Locate the cell with the specified text and output its [x, y] center coordinate. 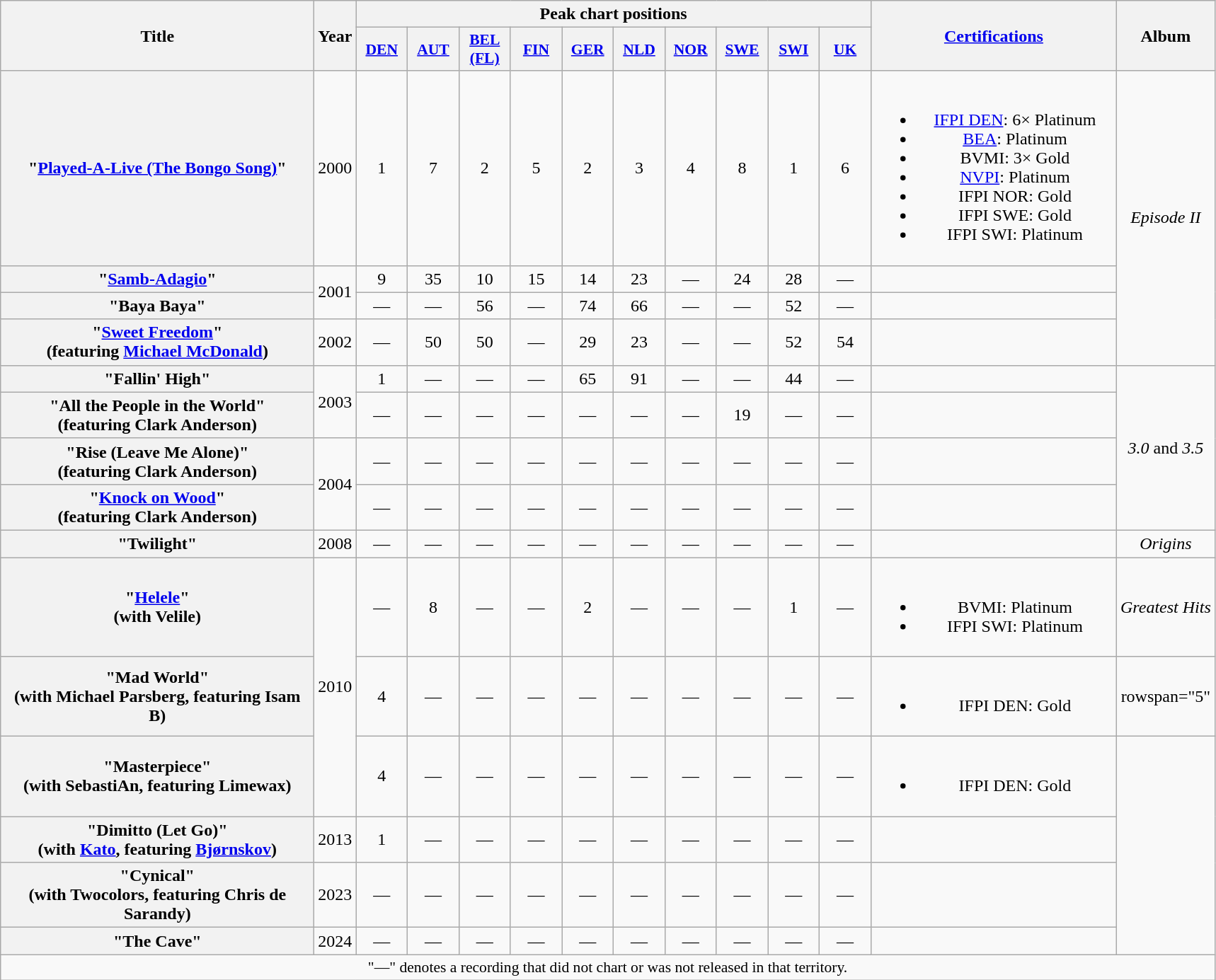
Greatest Hits [1165, 607]
"Mad World"(with Michael Parsberg, featuring Isam B) [157, 696]
Origins [1165, 543]
19 [742, 415]
29 [587, 342]
2013 [335, 839]
SWE [742, 50]
"Sweet Freedom"(featuring Michael McDonald) [157, 342]
3.0 and 3.5 [1165, 447]
DEN [382, 50]
"Rise (Leave Me Alone)"(featuring Clark Anderson) [157, 461]
5 [537, 168]
BEL(FL) [484, 50]
Album [1165, 35]
"Masterpiece"(with SebastiAn, featuring Limewax) [157, 777]
2008 [335, 543]
Peak chart positions [614, 14]
74 [587, 306]
56 [484, 306]
"Baya Baya" [157, 306]
15 [537, 279]
"Samb-Adagio" [157, 279]
"Played-A-Live (The Bongo Song)" [157, 168]
2010 [335, 687]
Title [157, 35]
Certifications [994, 35]
2002 [335, 342]
Episode II [1165, 218]
14 [587, 279]
2024 [335, 941]
2003 [335, 402]
"All the People in the World"(featuring Clark Anderson) [157, 415]
54 [845, 342]
2023 [335, 895]
"Fallin' High" [157, 379]
35 [433, 279]
rowspan="5" [1165, 696]
28 [794, 279]
FIN [537, 50]
44 [794, 379]
"Helele"(with Velile) [157, 607]
GER [587, 50]
BVMI: PlatinumIFPI SWI: Platinum [994, 607]
IFPI DEN: 6× PlatinumBEA: PlatinumBVMI: 3× GoldNVPI: PlatinumIFPI NOR: GoldIFPI SWE: GoldIFPI SWI: Platinum [994, 168]
2004 [335, 484]
NLD [640, 50]
"—" denotes a recording that did not chart or was not released in that territory. [608, 967]
9 [382, 279]
UK [845, 50]
SWI [794, 50]
"Twilight" [157, 543]
7 [433, 168]
"Cynical"(with Twocolors, featuring Chris de Sarandy) [157, 895]
66 [640, 306]
24 [742, 279]
"Knock on Wood"(featuring Clark Anderson) [157, 507]
"The Cave" [157, 941]
2001 [335, 292]
3 [640, 168]
2000 [335, 168]
6 [845, 168]
AUT [433, 50]
NOR [691, 50]
"Dimitto (Let Go)"(with Kato, featuring Bjørnskov) [157, 839]
Year [335, 35]
91 [640, 379]
65 [587, 379]
10 [484, 279]
